Find where the given text appears and provide that cell's center as (X, Y) coordinate. 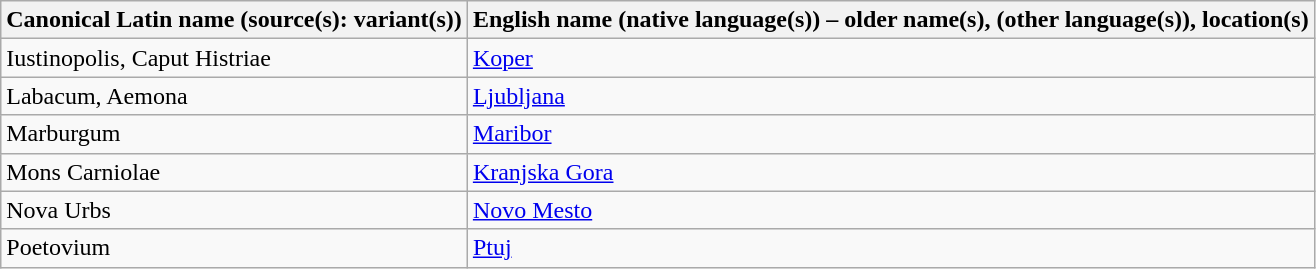
Marburgum (234, 134)
Maribor (890, 134)
Koper (890, 58)
Nova Urbs (234, 210)
Labacum, Aemona (234, 96)
Kranjska Gora (890, 172)
Mons Carniolae (234, 172)
Iustinopolis, Caput Histriae (234, 58)
Poetovium (234, 248)
Novo Mesto (890, 210)
Ptuj (890, 248)
Ljubljana (890, 96)
English name (native language(s)) – older name(s), (other language(s)), location(s) (890, 20)
Canonical Latin name (source(s): variant(s)) (234, 20)
